Output the [x, y] coordinate of the center of the cell containing the given text.  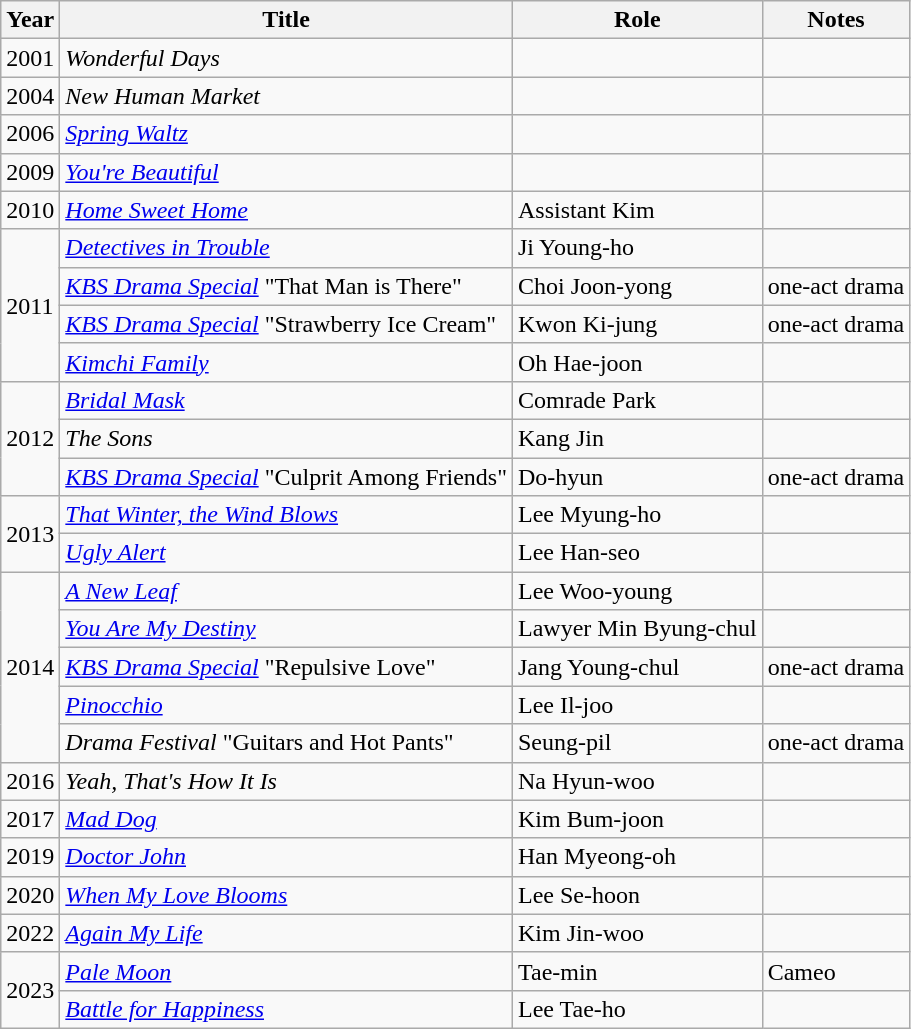
That Winter, the Wind Blows [286, 515]
Lee Tae-ho [637, 1009]
Doctor John [286, 857]
2013 [30, 534]
2001 [30, 58]
Title [286, 20]
KBS Drama Special "Strawberry Ice Cream" [286, 324]
Do-hyun [637, 477]
Wonderful Days [286, 58]
The Sons [286, 438]
Home Sweet Home [286, 210]
Kimchi Family [286, 362]
Drama Festival "Guitars and Hot Pants" [286, 743]
KBS Drama Special "Culprit Among Friends" [286, 477]
2010 [30, 210]
Kwon Ki-jung [637, 324]
Jang Young-chul [637, 667]
2006 [30, 134]
Assistant Kim [637, 210]
Kim Bum-joon [637, 819]
Tae-min [637, 971]
2012 [30, 438]
Choi Joon-yong [637, 286]
2023 [30, 990]
Seung-pil [637, 743]
Lee Il-joo [637, 705]
2017 [30, 819]
2020 [30, 895]
Again My Life [286, 933]
Ji Young-ho [637, 248]
KBS Drama Special "That Man is There" [286, 286]
Yeah, That's How It Is [286, 781]
Battle for Happiness [286, 1009]
2011 [30, 305]
Role [637, 20]
You Are My Destiny [286, 629]
Lee Woo-young [637, 591]
Detectives in Trouble [286, 248]
Pinocchio [286, 705]
A New Leaf [286, 591]
Notes [836, 20]
Lee Se-hoon [637, 895]
Spring Waltz [286, 134]
Kang Jin [637, 438]
Pale Moon [286, 971]
Lawyer Min Byung-chul [637, 629]
2022 [30, 933]
2019 [30, 857]
New Human Market [286, 96]
2016 [30, 781]
2014 [30, 667]
Comrade Park [637, 400]
Han Myeong-oh [637, 857]
When My Love Blooms [286, 895]
Year [30, 20]
Lee Myung-ho [637, 515]
Mad Dog [286, 819]
KBS Drama Special "Repulsive Love" [286, 667]
Bridal Mask [286, 400]
Oh Hae-joon [637, 362]
2004 [30, 96]
Ugly Alert [286, 553]
Lee Han-seo [637, 553]
2009 [30, 172]
Na Hyun-woo [637, 781]
Kim Jin-woo [637, 933]
Cameo [836, 971]
You're Beautiful [286, 172]
